Output the [x, y] coordinate of the center of the cell containing the given text.  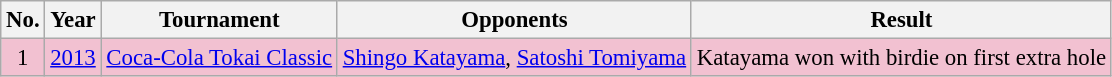
2013 [73, 58]
Opponents [514, 20]
Coca-Cola Tokai Classic [219, 58]
Result [901, 20]
Year [73, 20]
No. [23, 20]
Tournament [219, 20]
Shingo Katayama, Satoshi Tomiyama [514, 58]
1 [23, 58]
Katayama won with birdie on first extra hole [901, 58]
